Identify which cell holds the provided text, then report its (x, y) central coordinate. 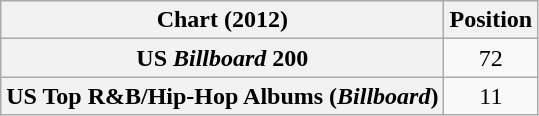
72 (491, 58)
11 (491, 96)
Chart (2012) (222, 20)
US Top R&B/Hip-Hop Albums (Billboard) (222, 96)
Position (491, 20)
US Billboard 200 (222, 58)
